Search for the cell housing the specified text and yield its [X, Y] center coordinate. 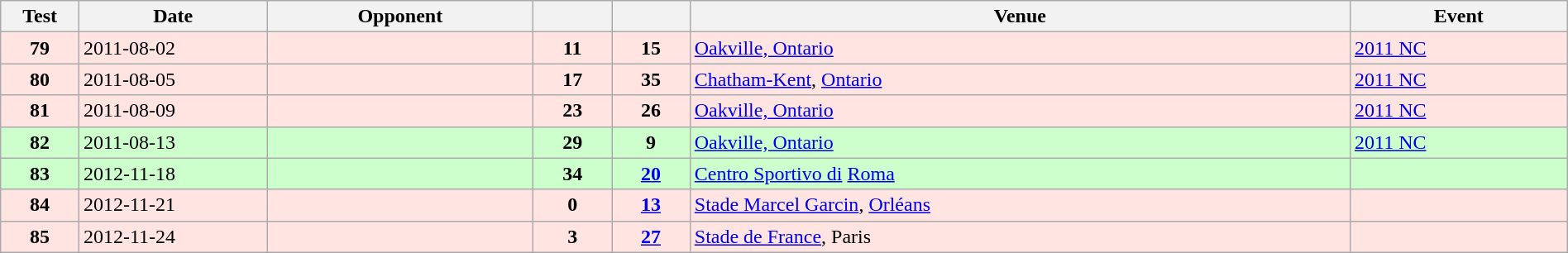
0 [572, 205]
26 [652, 111]
23 [572, 111]
17 [572, 79]
2011-08-09 [172, 111]
Venue [1020, 17]
81 [40, 111]
2011-08-13 [172, 142]
84 [40, 205]
15 [652, 48]
Chatham-Kent, Ontario [1020, 79]
82 [40, 142]
9 [652, 142]
Stade Marcel Garcin, Orléans [1020, 205]
Test [40, 17]
13 [652, 205]
79 [40, 48]
85 [40, 236]
20 [652, 174]
Event [1459, 17]
3 [572, 236]
34 [572, 174]
2011-08-05 [172, 79]
27 [652, 236]
Opponent [400, 17]
29 [572, 142]
2012-11-24 [172, 236]
2012-11-18 [172, 174]
2012-11-21 [172, 205]
Stade de France, Paris [1020, 236]
80 [40, 79]
Date [172, 17]
83 [40, 174]
11 [572, 48]
2011-08-02 [172, 48]
35 [652, 79]
Centro Sportivo di Roma [1020, 174]
